Return [x, y] of the center of cell containing provided text 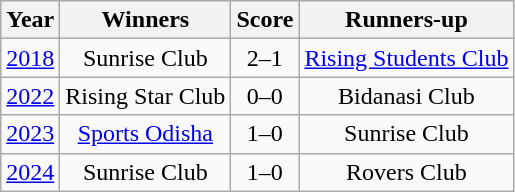
2022 [30, 96]
Year [30, 20]
2–1 [265, 58]
Rovers Club [406, 172]
Bidanasi Club [406, 96]
Rising Students Club [406, 58]
2023 [30, 134]
Score [265, 20]
2024 [30, 172]
Runners-up [406, 20]
Sports Odisha [146, 134]
0–0 [265, 96]
Winners [146, 20]
Rising Star Club [146, 96]
2018 [30, 58]
